Scan for the cell matching the given text and deliver its [X, Y] coordinate at center. 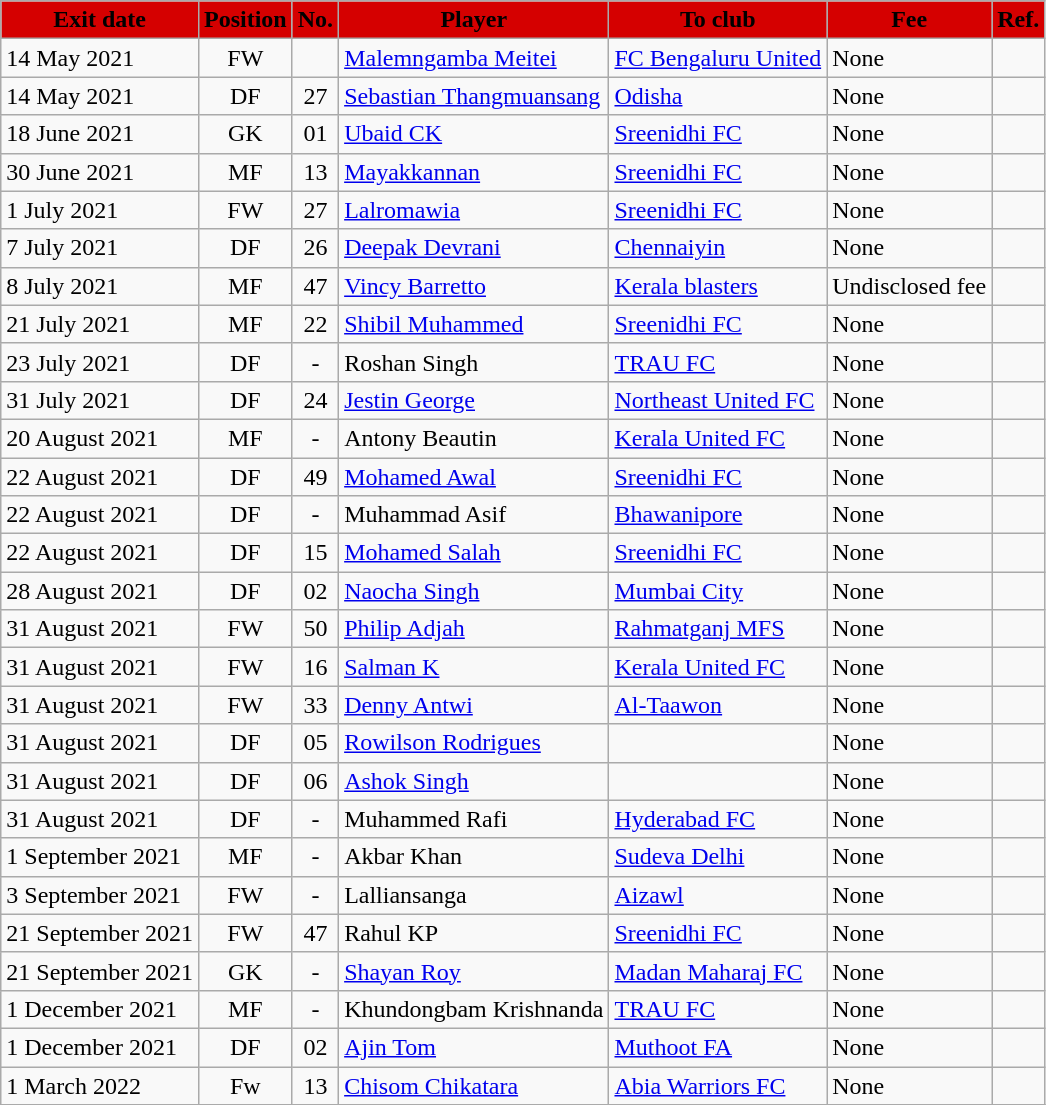
Naocha Singh [474, 591]
28 August 2021 [100, 591]
Malemngamba Meitei [474, 58]
Sudeva Delhi [718, 857]
1 March 2022 [100, 1085]
33 [315, 705]
Rowilson Rodrigues [474, 743]
Hyderabad FC [718, 819]
3 September 2021 [100, 895]
Denny Antwi [474, 705]
Shayan Roy [474, 971]
Rahul KP [474, 933]
26 [315, 248]
Muthoot FA [718, 1047]
1 September 2021 [100, 857]
Al-Taawon [718, 705]
FC Bengaluru United [718, 58]
Ubaid CK [474, 134]
31 July 2021 [100, 400]
Lalromawia [474, 210]
Lalliansanga [474, 895]
06 [315, 781]
1 July 2021 [100, 210]
21 July 2021 [100, 324]
Bhawanipore [718, 515]
Abia Warriors FC [718, 1085]
Position [245, 20]
Aizawl [718, 895]
Akbar Khan [474, 857]
7 July 2021 [100, 248]
Ajin Tom [474, 1047]
Muhammad Asif [474, 515]
Rahmatganj MFS [718, 629]
05 [315, 743]
Northeast United FC [718, 400]
Chisom Chikatara [474, 1085]
Exit date [100, 20]
Undisclosed fee [910, 286]
23 July 2021 [100, 362]
20 August 2021 [100, 438]
Roshan Singh [474, 362]
Mohamed Salah [474, 553]
Jestin George [474, 400]
Khundongbam Krishnanda [474, 1009]
Player [474, 20]
15 [315, 553]
50 [315, 629]
30 June 2021 [100, 172]
Ashok Singh [474, 781]
Shibil Muhammed [474, 324]
No. [315, 20]
Mohamed Awal [474, 477]
Philip Adjah [474, 629]
49 [315, 477]
Fee [910, 20]
Vincy Barretto [474, 286]
22 [315, 324]
18 June 2021 [100, 134]
24 [315, 400]
Madan Maharaj FC [718, 971]
Fw [245, 1085]
Kerala blasters [718, 286]
16 [315, 667]
To club [718, 20]
Ref. [1018, 20]
Mumbai City [718, 591]
Odisha [718, 96]
Deepak Devrani [474, 248]
Salman K [474, 667]
Sebastian Thangmuansang [474, 96]
Muhammed Rafi [474, 819]
Mayakkannan [474, 172]
Chennaiyin [718, 248]
Antony Beautin [474, 438]
8 July 2021 [100, 286]
01 [315, 134]
